Determine the (X, Y) coordinate at the center of the cell enclosing the given text.  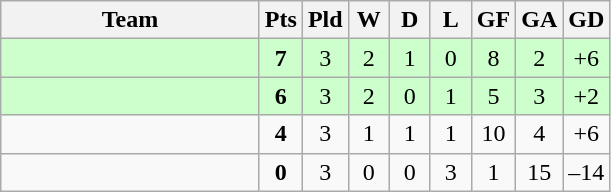
Pts (280, 20)
D (410, 20)
7 (280, 58)
Pld (325, 20)
+2 (586, 96)
L (450, 20)
10 (493, 134)
GF (493, 20)
5 (493, 96)
–14 (586, 172)
W (368, 20)
6 (280, 96)
GA (540, 20)
GD (586, 20)
15 (540, 172)
8 (493, 58)
Team (130, 20)
